From the cell containing the given text, extract its center point as (X, Y) coordinate. 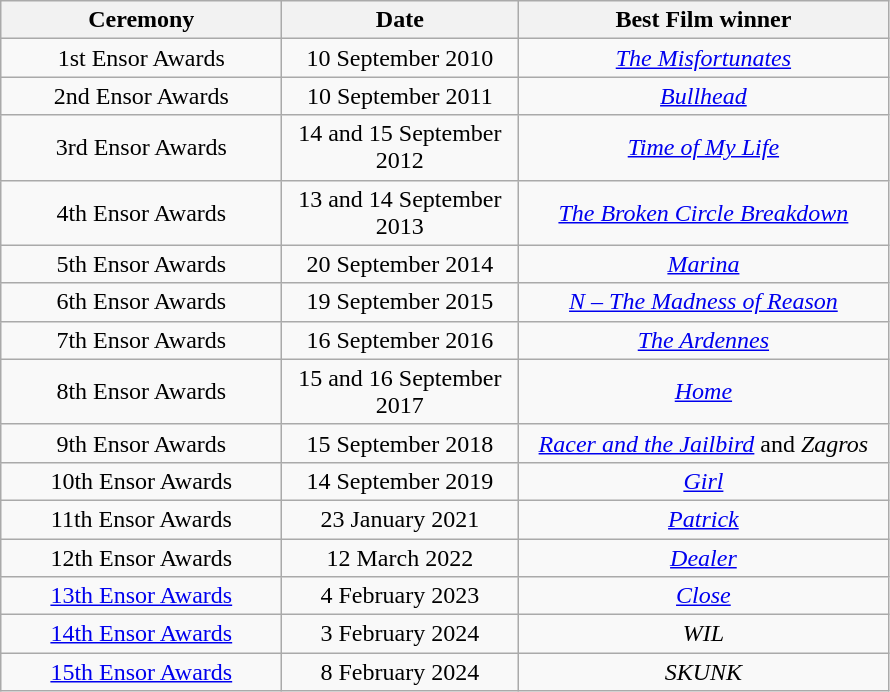
4th Ensor Awards (142, 212)
N – The Madness of Reason (704, 302)
Girl (704, 481)
8th Ensor Awards (142, 392)
9th Ensor Awards (142, 443)
13th Ensor Awards (142, 596)
14 September 2019 (400, 481)
SKUNK (704, 672)
14 and 15 September 2012 (400, 148)
11th Ensor Awards (142, 519)
3 February 2024 (400, 634)
12 March 2022 (400, 557)
12th Ensor Awards (142, 557)
6th Ensor Awards (142, 302)
WIL (704, 634)
15 September 2018 (400, 443)
19 September 2015 (400, 302)
Marina (704, 264)
1st Ensor Awards (142, 58)
Patrick (704, 519)
Dealer (704, 557)
3rd Ensor Awards (142, 148)
Racer and the Jailbird and Zagros (704, 443)
The Broken Circle Breakdown (704, 212)
Home (704, 392)
The Ardennes (704, 340)
10 September 2011 (400, 96)
Best Film winner (704, 20)
The Misfortunates (704, 58)
23 January 2021 (400, 519)
14th Ensor Awards (142, 634)
Time of My Life (704, 148)
Bullhead (704, 96)
Close (704, 596)
8 February 2024 (400, 672)
4 February 2023 (400, 596)
10 September 2010 (400, 58)
20 September 2014 (400, 264)
Date (400, 20)
Ceremony (142, 20)
16 September 2016 (400, 340)
2nd Ensor Awards (142, 96)
10th Ensor Awards (142, 481)
15th Ensor Awards (142, 672)
13 and 14 September 2013 (400, 212)
7th Ensor Awards (142, 340)
15 and 16 September 2017 (400, 392)
5th Ensor Awards (142, 264)
